Output the [x, y] coordinate of the center of the cell containing the given text.  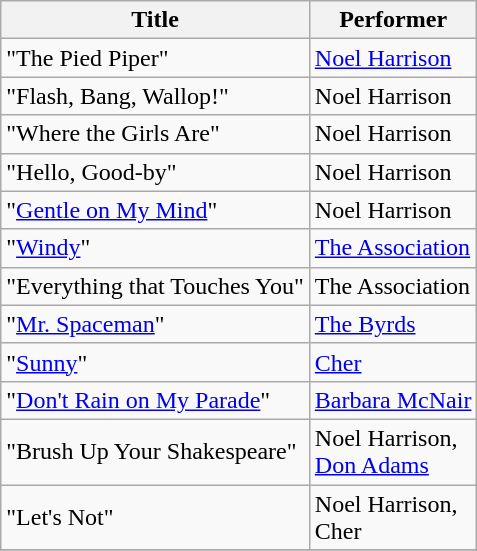
Cher [393, 362]
"Flash, Bang, Wallop!" [156, 96]
"Gentle on My Mind" [156, 210]
Noel Harrison,Cher [393, 516]
"Windy" [156, 248]
"The Pied Piper" [156, 58]
"Everything that Touches You" [156, 286]
"Where the Girls Are" [156, 134]
"Don't Rain on My Parade" [156, 400]
Performer [393, 20]
Noel Harrison,Don Adams [393, 452]
The Byrds [393, 324]
"Sunny" [156, 362]
"Let's Not" [156, 516]
"Mr. Spaceman" [156, 324]
Barbara McNair [393, 400]
"Hello, Good-by" [156, 172]
"Brush Up Your Shakespeare" [156, 452]
Title [156, 20]
